Extract the (X, Y) coordinate from the center of the cell holding the provided text.  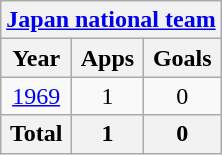
Year (36, 58)
Goals (182, 58)
1969 (36, 96)
Japan national team (111, 20)
Apps (108, 58)
Total (36, 134)
